Identify which cell holds the provided text, then report its [X, Y] central coordinate. 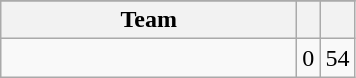
54 [338, 58]
Team [149, 20]
0 [308, 58]
